Scan for the cell matching the given text and deliver its [X, Y] coordinate at center. 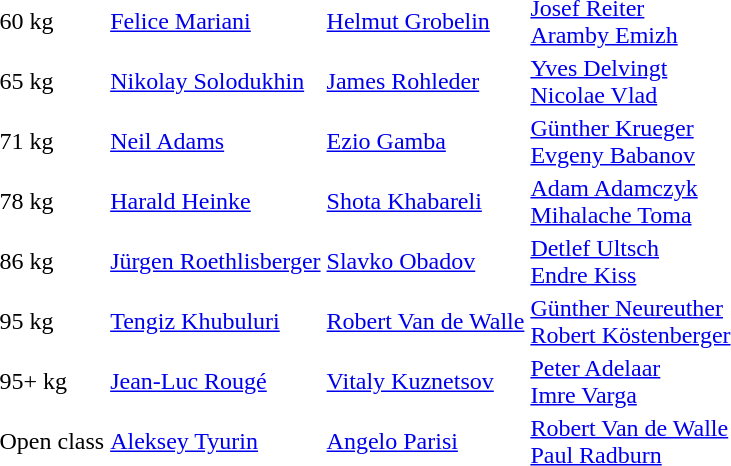
Slavko Obadov [426, 262]
Harald Heinke [216, 202]
Jürgen Roethlisberger [216, 262]
Tengiz Khubuluri [216, 322]
Nikolay Solodukhin [216, 82]
Shota Khabareli [426, 202]
Vitaly Kuznetsov [426, 382]
Jean-Luc Rougé [216, 382]
Ezio Gamba [426, 142]
Neil Adams [216, 142]
Robert Van de Walle [426, 322]
James Rohleder [426, 82]
